Provide the [x, y] coordinate of the cell's center where the given text is located.  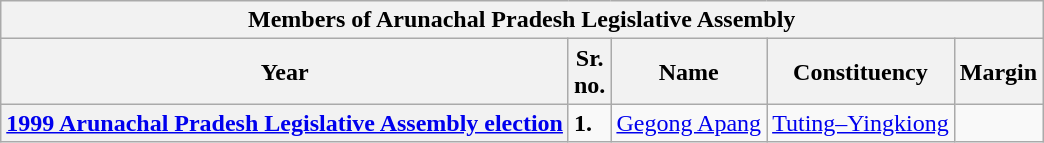
Gegong Apang [689, 123]
Sr.no. [589, 72]
1999 Arunachal Pradesh Legislative Assembly election [285, 123]
Constituency [861, 72]
Members of Arunachal Pradesh Legislative Assembly [522, 20]
1. [589, 123]
Tuting–Yingkiong [861, 123]
Margin [998, 72]
Name [689, 72]
Year [285, 72]
